Pinpoint the cell where the given text exists, returning its [x, y] midpoint coordinate. 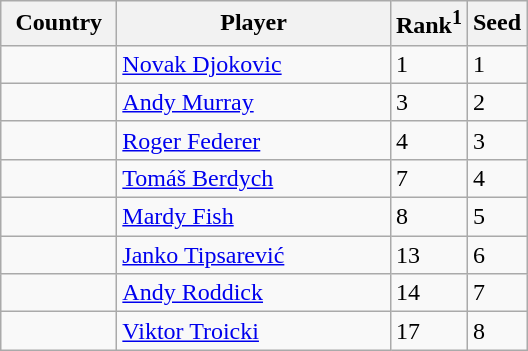
2 [496, 102]
Mardy Fish [254, 217]
17 [428, 331]
Rank1 [428, 24]
Country [59, 24]
Janko Tipsarević [254, 255]
Tomáš Berdych [254, 178]
5 [496, 217]
Player [254, 24]
6 [496, 255]
Seed [496, 24]
14 [428, 293]
Roger Federer [254, 140]
Novak Djokovic [254, 64]
Andy Murray [254, 102]
13 [428, 255]
Viktor Troicki [254, 331]
Andy Roddick [254, 293]
